Search for the cell housing the specified text and yield its (x, y) center coordinate. 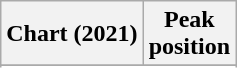
Chart (2021) (72, 34)
Peakposition (189, 34)
